Identify which cell holds the provided text, then report its (X, Y) central coordinate. 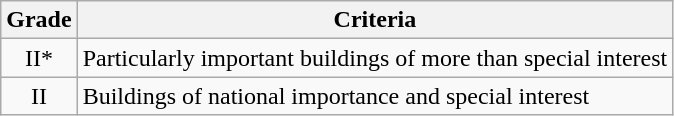
II* (39, 58)
Grade (39, 20)
Particularly important buildings of more than special interest (375, 58)
II (39, 96)
Buildings of national importance and special interest (375, 96)
Criteria (375, 20)
